Capture the cell that displays the provided text and extract its (x, y) central coordinate. 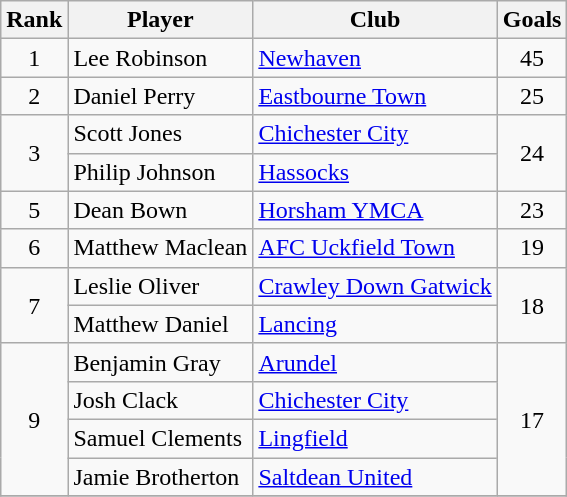
24 (532, 153)
3 (34, 153)
Dean Bown (160, 210)
Daniel Perry (160, 96)
45 (532, 58)
6 (34, 248)
Player (160, 20)
25 (532, 96)
Matthew Daniel (160, 324)
9 (34, 419)
7 (34, 305)
Hassocks (375, 172)
Lancing (375, 324)
Josh Clack (160, 400)
17 (532, 419)
18 (532, 305)
Benjamin Gray (160, 362)
19 (532, 248)
Lingfield (375, 438)
Crawley Down Gatwick (375, 286)
Horsham YMCA (375, 210)
Scott Jones (160, 134)
Saltdean United (375, 477)
Matthew Maclean (160, 248)
Leslie Oliver (160, 286)
Samuel Clements (160, 438)
Rank (34, 20)
Eastbourne Town (375, 96)
Goals (532, 20)
AFC Uckfield Town (375, 248)
5 (34, 210)
Arundel (375, 362)
Newhaven (375, 58)
Philip Johnson (160, 172)
23 (532, 210)
Club (375, 20)
1 (34, 58)
Lee Robinson (160, 58)
2 (34, 96)
Jamie Brotherton (160, 477)
